Scan for the cell matching the given text and deliver its (X, Y) coordinate at center. 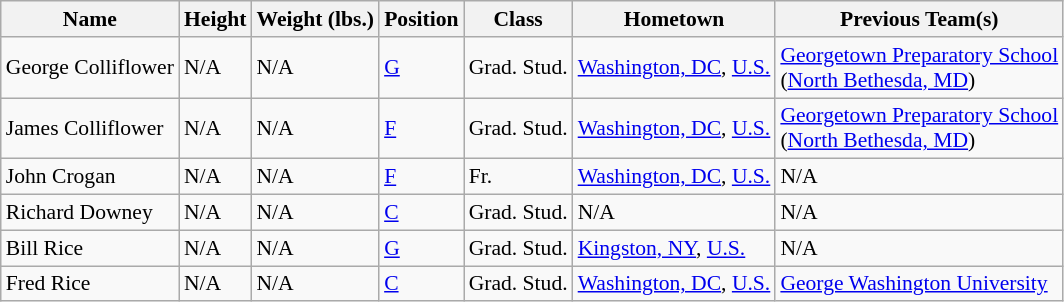
John Crogan (90, 177)
Fred Rice (90, 284)
Bill Rice (90, 248)
Position (421, 19)
George Colliflower (90, 68)
Hometown (674, 19)
James Colliflower (90, 128)
Name (90, 19)
Kingston, NY, U.S. (674, 248)
George Washington University (919, 284)
Richard Downey (90, 213)
Previous Team(s) (919, 19)
Fr. (518, 177)
Class (518, 19)
Height (215, 19)
Weight (lbs.) (315, 19)
